Capture the cell that displays the provided text and extract its [x, y] central coordinate. 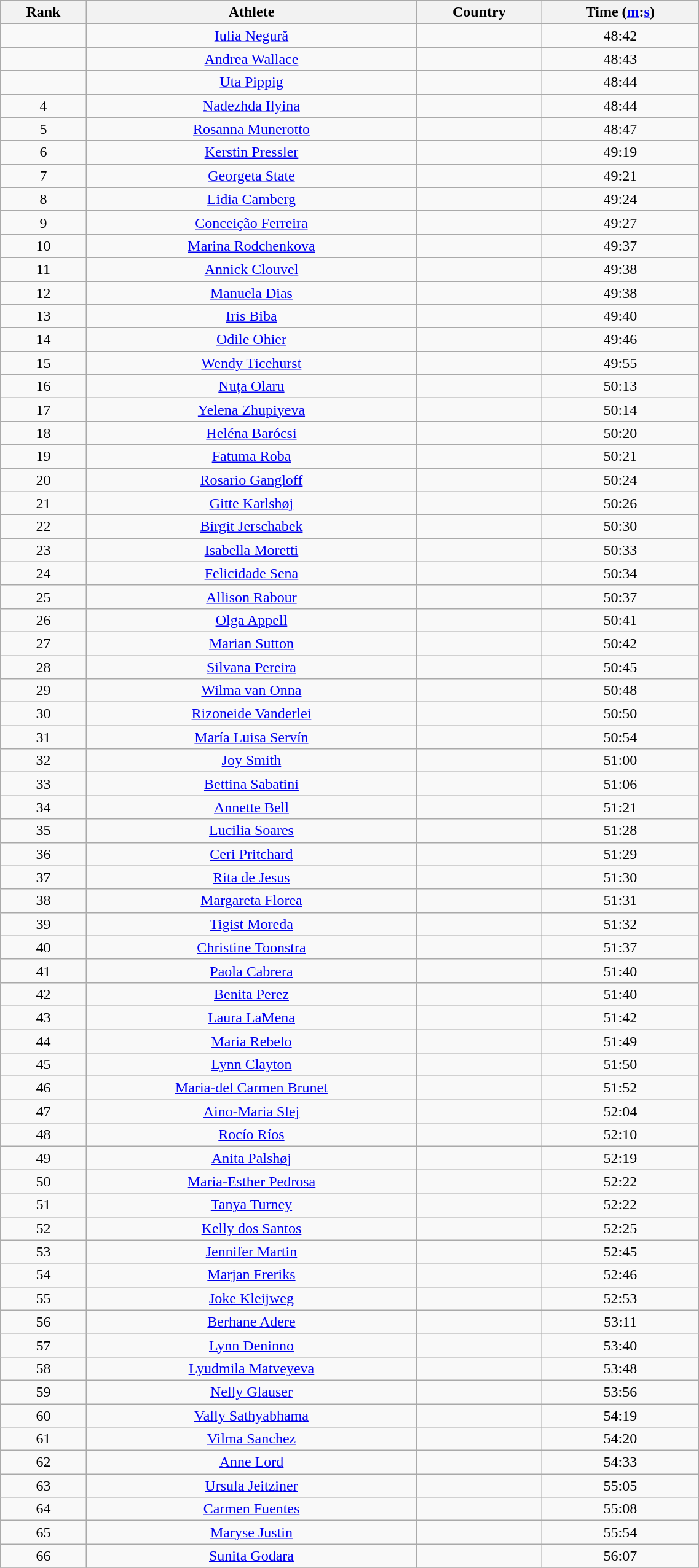
50:26 [620, 503]
Vally Sathyabhama [251, 1415]
41 [43, 971]
50:20 [620, 433]
50:50 [620, 714]
16 [43, 386]
58 [43, 1368]
52 [43, 1228]
51 [43, 1205]
52:53 [620, 1298]
21 [43, 503]
Country [480, 12]
Maria-del Carmen Brunet [251, 1088]
29 [43, 691]
Rita de Jesus [251, 877]
54:33 [620, 1462]
50:33 [620, 550]
49:27 [620, 222]
49:46 [620, 340]
35 [43, 831]
Berhane Adere [251, 1322]
42 [43, 994]
Anita Palshøj [251, 1158]
Maria Rebelo [251, 1041]
Annick Clouvel [251, 269]
54 [43, 1275]
Maria-Esther Pedrosa [251, 1182]
50:24 [620, 480]
52:04 [620, 1111]
Heléna Barócsi [251, 433]
24 [43, 573]
37 [43, 877]
59 [43, 1392]
49:55 [620, 363]
50:34 [620, 573]
23 [43, 550]
54:19 [620, 1415]
52:10 [620, 1135]
53:56 [620, 1392]
63 [43, 1486]
49:19 [620, 152]
Laura LaMena [251, 1017]
39 [43, 924]
48:43 [620, 59]
50:13 [620, 386]
50:37 [620, 597]
51:52 [620, 1088]
55:08 [620, 1509]
Athlete [251, 12]
Iris Biba [251, 316]
Margareta Florea [251, 901]
50:42 [620, 643]
17 [43, 410]
30 [43, 714]
66 [43, 1556]
62 [43, 1462]
Lucilia Soares [251, 831]
Andrea Wallace [251, 59]
34 [43, 807]
55 [43, 1298]
Wendy Ticehurst [251, 363]
56:07 [620, 1556]
Olga Appell [251, 620]
31 [43, 737]
4 [43, 106]
5 [43, 129]
18 [43, 433]
46 [43, 1088]
44 [43, 1041]
Kerstin Pressler [251, 152]
55:54 [620, 1532]
8 [43, 199]
40 [43, 947]
Gitte Karlshøj [251, 503]
Aino-Maria Slej [251, 1111]
57 [43, 1345]
Conceição Ferreira [251, 222]
53:48 [620, 1368]
Christine Toonstra [251, 947]
Lyudmila Matveyeva [251, 1368]
50:21 [620, 457]
Nelly Glauser [251, 1392]
Anne Lord [251, 1462]
65 [43, 1532]
47 [43, 1111]
Iulia Negură [251, 36]
49:40 [620, 316]
52:25 [620, 1228]
45 [43, 1065]
60 [43, 1415]
Yelena Zhupiyeva [251, 410]
51:29 [620, 854]
52:19 [620, 1158]
Bettina Sabatini [251, 784]
49:24 [620, 199]
Jennifer Martin [251, 1252]
Marina Rodchenkova [251, 246]
48:47 [620, 129]
Maryse Justin [251, 1532]
Lidia Camberg [251, 199]
51:32 [620, 924]
64 [43, 1509]
53:11 [620, 1322]
50:45 [620, 667]
Manuela Dias [251, 293]
María Luisa Servín [251, 737]
Marian Sutton [251, 643]
22 [43, 527]
7 [43, 176]
Benita Perez [251, 994]
15 [43, 363]
50:14 [620, 410]
51:49 [620, 1041]
19 [43, 457]
52:46 [620, 1275]
Nadezhda Ilyina [251, 106]
Isabella Moretti [251, 550]
32 [43, 761]
51:50 [620, 1065]
Joke Kleijweg [251, 1298]
Ursula Jeitziner [251, 1486]
Fatuma Roba [251, 457]
50 [43, 1182]
Vilma Sanchez [251, 1439]
49 [43, 1158]
6 [43, 152]
26 [43, 620]
Georgeta State [251, 176]
38 [43, 901]
Tanya Turney [251, 1205]
Rosario Gangloff [251, 480]
Kelly dos Santos [251, 1228]
50:41 [620, 620]
51:00 [620, 761]
48 [43, 1135]
48:42 [620, 36]
Paola Cabrera [251, 971]
11 [43, 269]
Rizoneide Vanderlei [251, 714]
Tigist Moreda [251, 924]
Felicidade Sena [251, 573]
51:21 [620, 807]
20 [43, 480]
52:45 [620, 1252]
Sunita Godara [251, 1556]
Annette Bell [251, 807]
51:42 [620, 1017]
Carmen Fuentes [251, 1509]
Rocío Ríos [251, 1135]
Uta Pippig [251, 82]
50:30 [620, 527]
56 [43, 1322]
Wilma van Onna [251, 691]
51:31 [620, 901]
13 [43, 316]
Rosanna Munerotto [251, 129]
Birgit Jerschabek [251, 527]
36 [43, 854]
54:20 [620, 1439]
61 [43, 1439]
14 [43, 340]
43 [43, 1017]
51:37 [620, 947]
53:40 [620, 1345]
49:37 [620, 246]
Ceri Pritchard [251, 854]
Lynn Deninno [251, 1345]
33 [43, 784]
50:54 [620, 737]
Time (m:s) [620, 12]
Rank [43, 12]
Silvana Pereira [251, 667]
27 [43, 643]
49:21 [620, 176]
51:06 [620, 784]
28 [43, 667]
Joy Smith [251, 761]
Marjan Freriks [251, 1275]
53 [43, 1252]
51:30 [620, 877]
10 [43, 246]
51:28 [620, 831]
50:48 [620, 691]
25 [43, 597]
55:05 [620, 1486]
Odile Ohier [251, 340]
Nuța Olaru [251, 386]
Allison Rabour [251, 597]
9 [43, 222]
12 [43, 293]
Lynn Clayton [251, 1065]
